Detect which cell encompasses the target text, then output its [x, y] center coordinate. 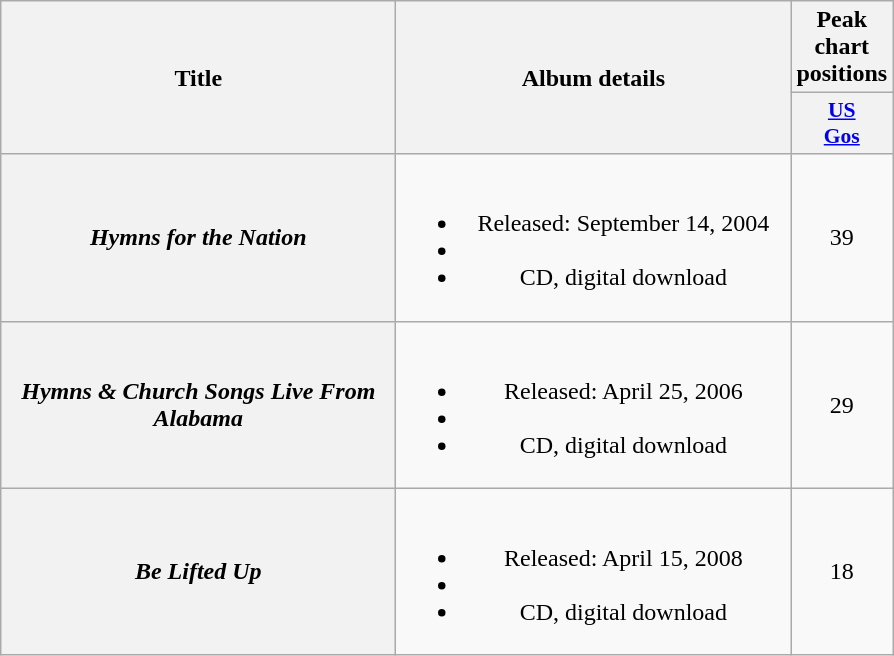
Released: April 25, 2006CD, digital download [594, 404]
Album details [594, 78]
Peak chart positions [842, 47]
USGos [842, 124]
39 [842, 238]
Hymns & Church Songs Live From Alabama [198, 404]
Title [198, 78]
18 [842, 572]
Released: April 15, 2008CD, digital download [594, 572]
Released: September 14, 2004CD, digital download [594, 238]
Be Lifted Up [198, 572]
Hymns for the Nation [198, 238]
29 [842, 404]
